Capture the cell that displays the provided text and extract its [x, y] central coordinate. 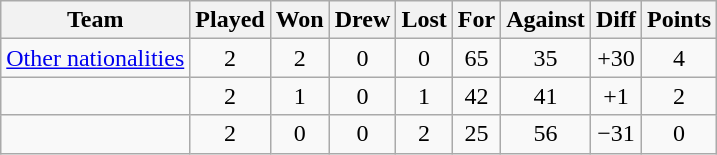
Lost [424, 20]
For [476, 20]
4 [678, 58]
42 [476, 96]
35 [546, 58]
65 [476, 58]
41 [546, 96]
Played [230, 20]
Other nationalities [96, 58]
Won [300, 20]
Diff [616, 20]
Team [96, 20]
Points [678, 20]
25 [476, 134]
56 [546, 134]
Drew [362, 20]
−31 [616, 134]
+1 [616, 96]
Against [546, 20]
+30 [616, 58]
